Determine the [x, y] coordinate at the center of the cell enclosing the given text.  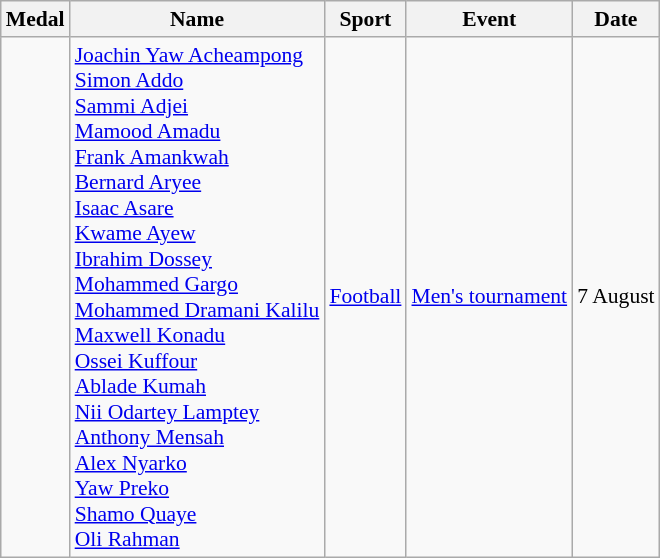
Medal [36, 19]
7 August [616, 297]
Name [198, 19]
Event [489, 19]
Sport [365, 19]
Date [616, 19]
Football [365, 297]
Men's tournament [489, 297]
